For the text-containing cell, return its midpoint in [x, y] coordinate format. 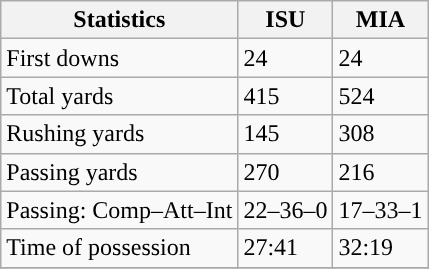
Passing: Comp–Att–Int [120, 210]
Statistics [120, 20]
22–36–0 [286, 210]
17–33–1 [380, 210]
27:41 [286, 248]
270 [286, 172]
ISU [286, 20]
Time of possession [120, 248]
415 [286, 96]
524 [380, 96]
Total yards [120, 96]
Rushing yards [120, 134]
308 [380, 134]
145 [286, 134]
216 [380, 172]
MIA [380, 20]
32:19 [380, 248]
Passing yards [120, 172]
First downs [120, 58]
